Pinpoint the cell where the given text exists, returning its (x, y) midpoint coordinate. 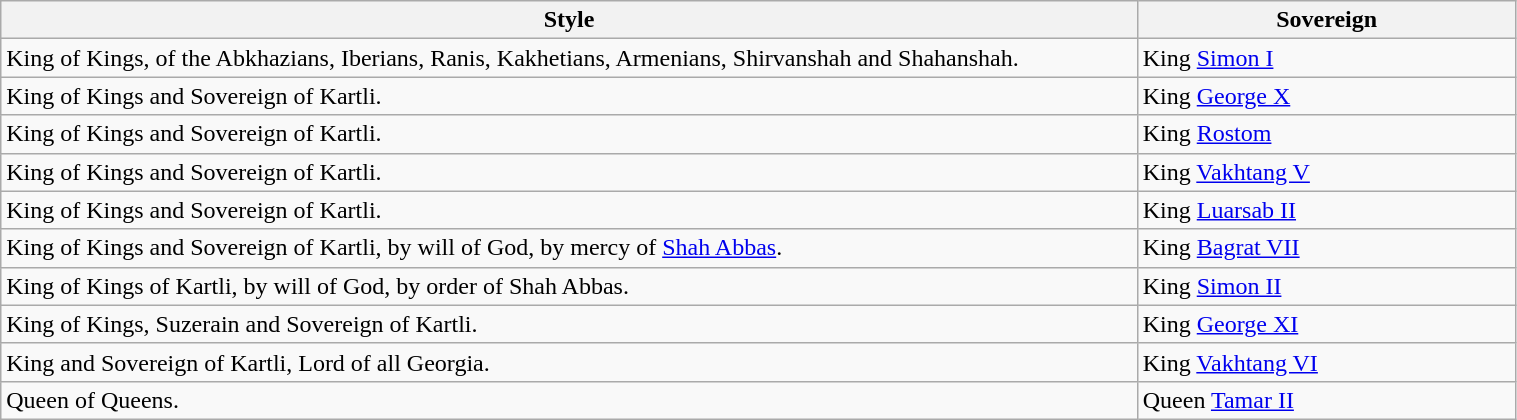
King Luarsab II (1326, 210)
King Rostom (1326, 134)
Style (569, 20)
King of Kings and Sovereign of Kartli, by will of God, by mercy of Shah Abbas. (569, 248)
King of Kings of Kartli, by will of God, by order of Shah Abbas. (569, 286)
King George XI (1326, 324)
King George X (1326, 96)
King and Sovereign of Kartli, Lord of all Georgia. (569, 362)
Queen of Queens. (569, 400)
King Vakhtang V (1326, 172)
King Bagrat VII (1326, 248)
Queen Tamar II (1326, 400)
King Vakhtang VI (1326, 362)
King Simon I (1326, 58)
King Simon II (1326, 286)
Sovereign (1326, 20)
King of Kings, Suzerain and Sovereign of Kartli. (569, 324)
King of Kings, of the Abkhazians, Iberians, Ranis, Kakhetians, Armenians, Shirvanshah and Shahanshah. (569, 58)
